Detect which cell encompasses the target text, then output its [X, Y] center coordinate. 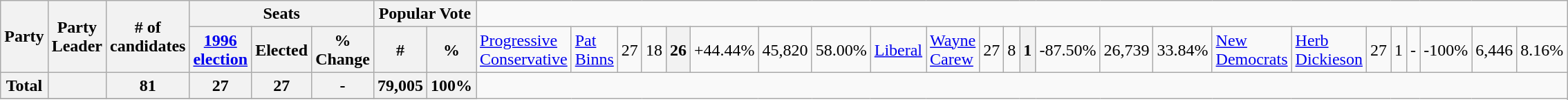
Wayne Carew [953, 50]
# ofcandidates [147, 36]
81 [147, 85]
6,446 [1495, 50]
26,739 [1127, 50]
Seats [281, 14]
45,820 [785, 50]
8 [1012, 50]
Pat Binns [595, 50]
Total [24, 85]
Herb Dickieson [1329, 50]
58.00% [841, 50]
18 [654, 50]
% [451, 50]
-87.50% [1067, 50]
# [400, 50]
Liberal [898, 50]
-100% [1446, 50]
% Change [343, 50]
+44.44% [725, 50]
Party Leader [77, 36]
79,005 [400, 85]
New Democrats [1251, 50]
26 [678, 50]
Elected [282, 50]
Popular Vote [424, 14]
33.84% [1182, 50]
100% [451, 85]
1996 election [221, 50]
Party [24, 36]
Progressive Conservative [524, 50]
8.16% [1542, 50]
